From the cell containing the given text, extract its center point as (x, y) coordinate. 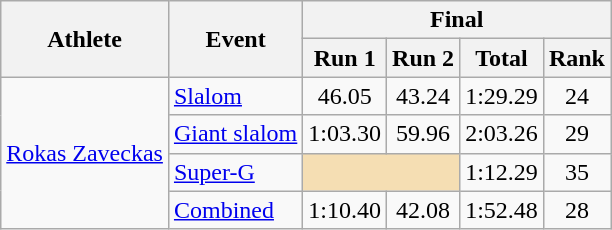
Super-G (235, 172)
1:52.48 (502, 210)
28 (576, 210)
1:10.40 (345, 210)
Combined (235, 210)
43.24 (424, 96)
Slalom (235, 96)
Rokas Zaveckas (85, 153)
Final (457, 20)
Giant slalom (235, 134)
59.96 (424, 134)
1:12.29 (502, 172)
35 (576, 172)
Athlete (85, 39)
Run 2 (424, 58)
Total (502, 58)
46.05 (345, 96)
42.08 (424, 210)
1:29.29 (502, 96)
2:03.26 (502, 134)
29 (576, 134)
Event (235, 39)
Run 1 (345, 58)
1:03.30 (345, 134)
24 (576, 96)
Rank (576, 58)
